Provide the [X, Y] coordinate of the cell's center where the given text is located.  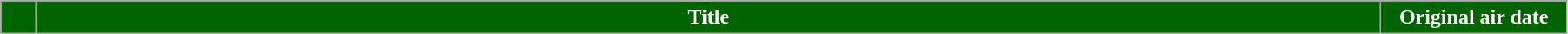
Original air date [1474, 17]
Title [708, 17]
